Return (X, Y) of the center of cell containing provided text 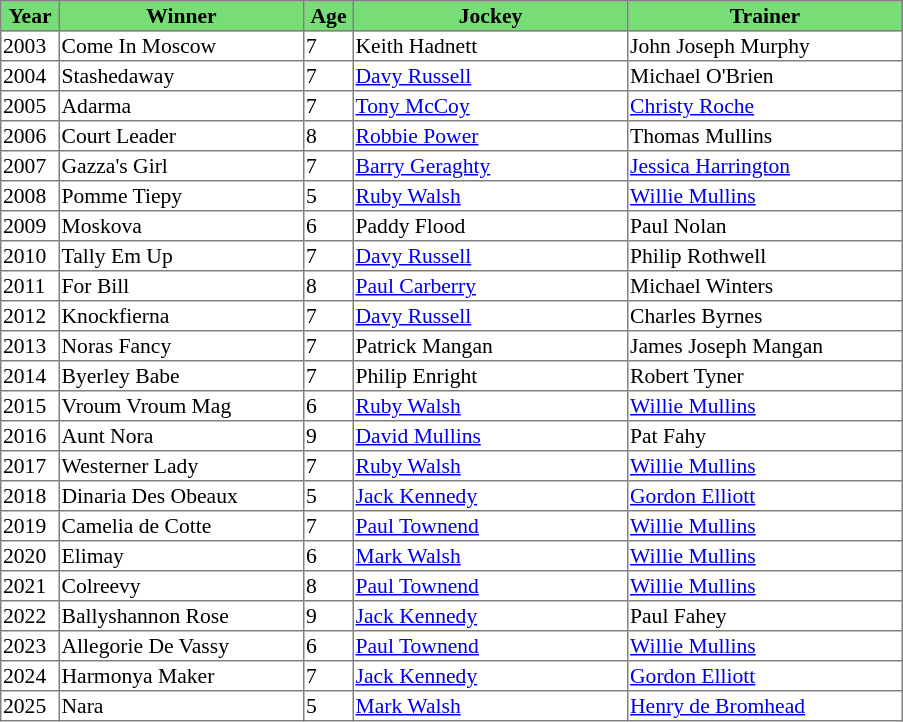
2003 (30, 46)
2012 (30, 316)
Camelia de Cotte (181, 526)
2023 (30, 646)
Stashedaway (181, 76)
Noras Fancy (181, 346)
2020 (30, 556)
Gazza's Girl (181, 166)
Winner (181, 16)
Michael O'Brien (765, 76)
Ballyshannon Rose (181, 616)
Tally Em Up (181, 256)
Robbie Power (490, 136)
Allegorie De Vassy (181, 646)
Aunt Nora (181, 436)
2018 (30, 496)
Charles Byrnes (765, 316)
2009 (30, 226)
2015 (30, 406)
Dinaria Des Obeaux (181, 496)
2013 (30, 346)
2014 (30, 376)
Jessica Harrington (765, 166)
Byerley Babe (181, 376)
2019 (30, 526)
Westerner Lady (181, 466)
2017 (30, 466)
Pomme Tiepy (181, 196)
Christy Roche (765, 106)
Henry de Bromhead (765, 706)
2006 (30, 136)
Thomas Mullins (765, 136)
Adarma (181, 106)
2008 (30, 196)
2007 (30, 166)
Paddy Flood (490, 226)
Michael Winters (765, 286)
Paul Fahey (765, 616)
Elimay (181, 556)
Patrick Mangan (490, 346)
2010 (30, 256)
Court Leader (181, 136)
Harmonya Maker (181, 676)
Philip Enright (490, 376)
Jockey (490, 16)
Knockfierna (181, 316)
For Bill (181, 286)
Paul Carberry (490, 286)
2016 (30, 436)
2005 (30, 106)
Barry Geraghty (490, 166)
James Joseph Mangan (765, 346)
Moskova (181, 226)
2021 (30, 586)
Come In Moscow (181, 46)
Tony McCoy (490, 106)
Vroum Vroum Mag (181, 406)
2011 (30, 286)
Nara (181, 706)
Year (30, 16)
2004 (30, 76)
Pat Fahy (765, 436)
John Joseph Murphy (765, 46)
Philip Rothwell (765, 256)
David Mullins (490, 436)
Keith Hadnett (490, 46)
Age (329, 16)
2024 (30, 676)
Colreevy (181, 586)
2025 (30, 706)
Trainer (765, 16)
2022 (30, 616)
Paul Nolan (765, 226)
Robert Tyner (765, 376)
